Search for the cell housing the specified text and yield its [x, y] center coordinate. 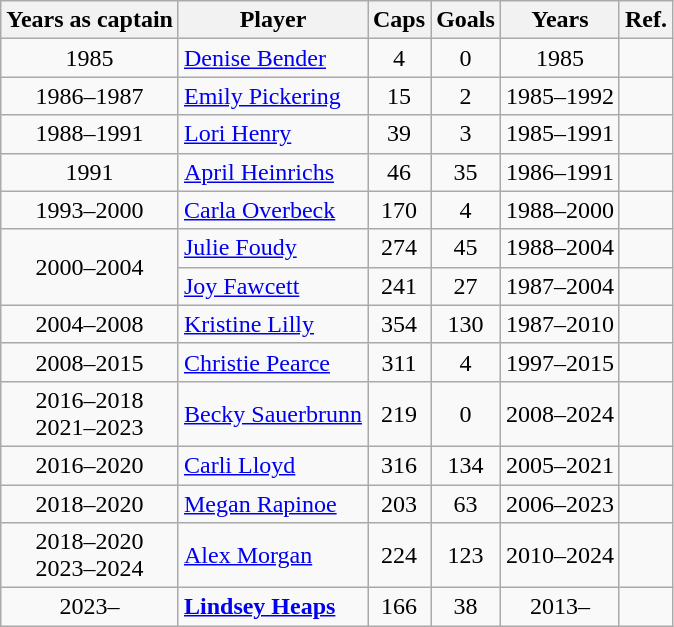
27 [466, 286]
3 [466, 134]
134 [466, 465]
2018–2020 [90, 503]
Alex Morgan [272, 556]
Kristine Lilly [272, 324]
130 [466, 324]
2023– [90, 607]
2016–20182021–2023 [90, 414]
Megan Rapinoe [272, 503]
Julie Foudy [272, 248]
1987–2004 [560, 286]
1993–2000 [90, 210]
224 [400, 556]
46 [400, 172]
2000–2004 [90, 267]
311 [400, 362]
Denise Bender [272, 58]
1988–2004 [560, 248]
241 [400, 286]
274 [400, 248]
1985–1992 [560, 96]
Lindsey Heaps [272, 607]
2010–2024 [560, 556]
2004–2008 [90, 324]
Carla Overbeck [272, 210]
15 [400, 96]
2008–2015 [90, 362]
63 [466, 503]
Lori Henry [272, 134]
123 [466, 556]
Caps [400, 20]
Christie Pearce [272, 362]
45 [466, 248]
1988–1991 [90, 134]
39 [400, 134]
38 [466, 607]
Emily Pickering [272, 96]
1988–2000 [560, 210]
1987–2010 [560, 324]
166 [400, 607]
1986–1991 [560, 172]
1991 [90, 172]
35 [466, 172]
316 [400, 465]
170 [400, 210]
Ref. [646, 20]
2008–2024 [560, 414]
2018–20202023–2024 [90, 556]
Goals [466, 20]
1986–1987 [90, 96]
Joy Fawcett [272, 286]
1997–2015 [560, 362]
2013– [560, 607]
2016–2020 [90, 465]
354 [400, 324]
2006–2023 [560, 503]
203 [400, 503]
1985–1991 [560, 134]
Years [560, 20]
Carli Lloyd [272, 465]
Becky Sauerbrunn [272, 414]
Years as captain [90, 20]
April Heinrichs [272, 172]
2 [466, 96]
Player [272, 20]
2005–2021 [560, 465]
219 [400, 414]
